Determine the (x, y) coordinate at the center of the cell enclosing the given text.  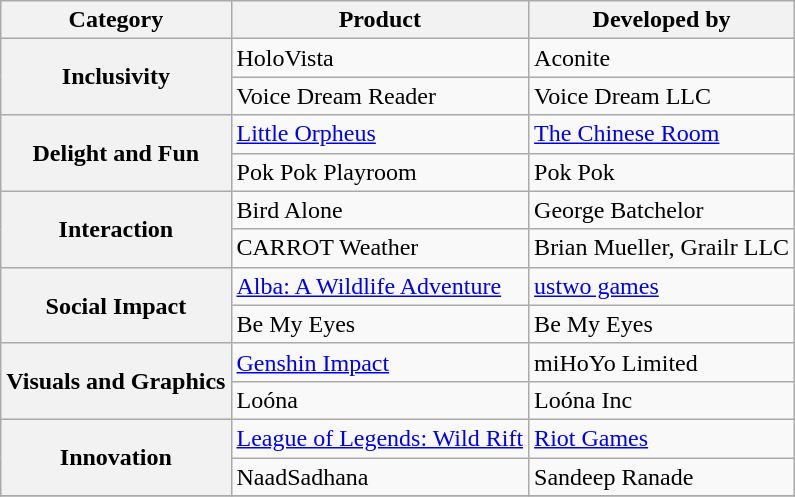
Pok Pok Playroom (380, 172)
Delight and Fun (116, 153)
ustwo games (662, 286)
Brian Mueller, Grailr LLC (662, 248)
Alba: A Wildlife Adventure (380, 286)
Innovation (116, 457)
Aconite (662, 58)
Pok Pok (662, 172)
CARROT Weather (380, 248)
Bird Alone (380, 210)
miHoYo Limited (662, 362)
Voice Dream LLC (662, 96)
Inclusivity (116, 77)
Social Impact (116, 305)
NaadSadhana (380, 477)
Loóna (380, 400)
Little Orpheus (380, 134)
Genshin Impact (380, 362)
Product (380, 20)
Developed by (662, 20)
Sandeep Ranade (662, 477)
League of Legends: Wild Rift (380, 438)
Riot Games (662, 438)
HoloVista (380, 58)
The Chinese Room (662, 134)
Interaction (116, 229)
Category (116, 20)
Loóna Inc (662, 400)
George Batchelor (662, 210)
Visuals and Graphics (116, 381)
Voice Dream Reader (380, 96)
